Find where the given text appears and provide that cell's center as (x, y) coordinate. 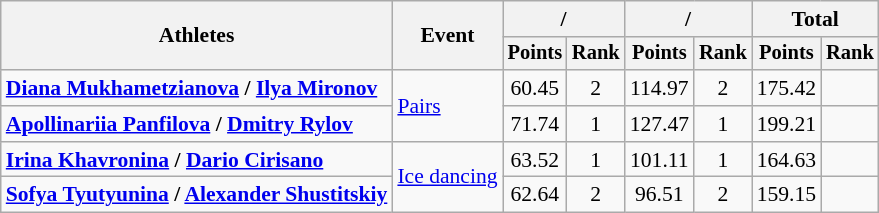
Athletes (197, 36)
159.15 (786, 195)
199.21 (786, 124)
Event (447, 36)
Pairs (447, 106)
63.52 (535, 160)
Irina Khavronina / Dario Cirisano (197, 160)
Total (816, 19)
60.45 (535, 88)
62.64 (535, 195)
96.51 (660, 195)
Ice dancing (447, 178)
Sofya Tyutyunina / Alexander Shustitskiy (197, 195)
101.11 (660, 160)
71.74 (535, 124)
Apollinariia Panfilova / Dmitry Rylov (197, 124)
175.42 (786, 88)
127.47 (660, 124)
164.63 (786, 160)
114.97 (660, 88)
Diana Mukhametzianova / Ilya Mironov (197, 88)
